Search for the cell housing the specified text and yield its (x, y) center coordinate. 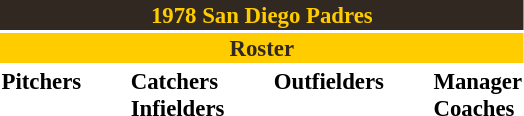
Roster (262, 48)
1978 San Diego Padres (262, 15)
